Search for the cell housing the specified text and yield its (x, y) center coordinate. 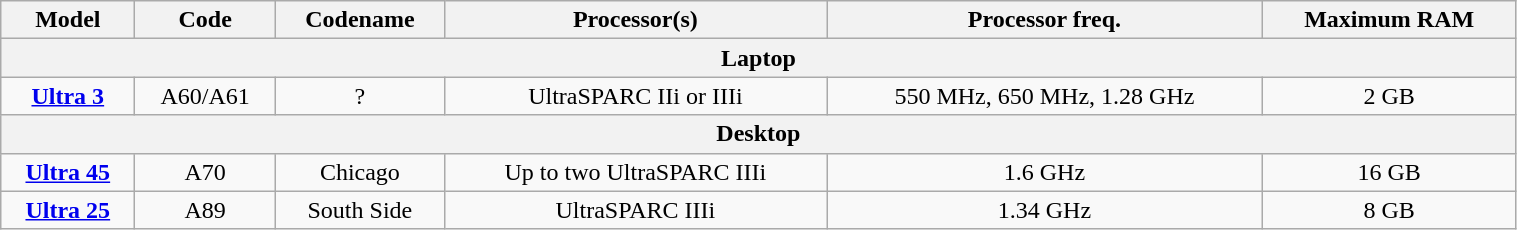
Chicago (360, 172)
Ultra 3 (68, 96)
A60/A61 (206, 96)
1.6 GHz (1045, 172)
2 GB (1389, 96)
Code (206, 20)
Ultra 25 (68, 210)
UltraSPARC IIIi (635, 210)
? (360, 96)
Ultra 45 (68, 172)
Processor(s) (635, 20)
Processor freq. (1045, 20)
Up to two UltraSPARC IIIi (635, 172)
Codename (360, 20)
Model (68, 20)
Laptop (758, 58)
Desktop (758, 134)
South Side (360, 210)
8 GB (1389, 210)
A89 (206, 210)
A70 (206, 172)
16 GB (1389, 172)
UltraSPARC IIi or IIIi (635, 96)
Maximum RAM (1389, 20)
550 MHz, 650 MHz, 1.28 GHz (1045, 96)
1.34 GHz (1045, 210)
